Search for the cell housing the specified text and yield its [x, y] center coordinate. 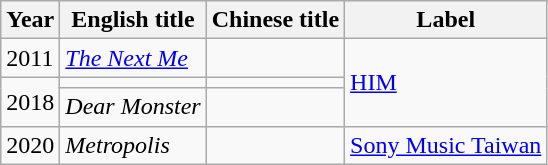
Year [30, 20]
Sony Music Taiwan [446, 145]
English title [133, 20]
Metropolis [133, 145]
HIM [446, 82]
2020 [30, 145]
2018 [30, 102]
Label [446, 20]
Chinese title [275, 20]
2011 [30, 58]
Dear Monster [133, 107]
The Next Me [133, 58]
